Identify which cell holds the provided text, then report its [x, y] central coordinate. 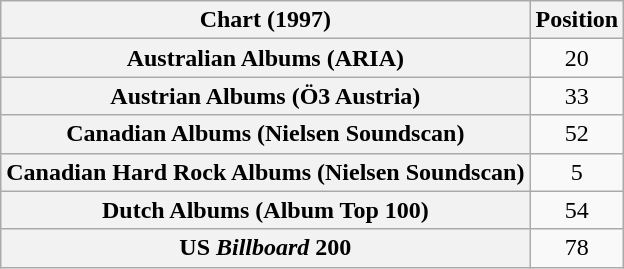
54 [577, 210]
Austrian Albums (Ö3 Austria) [266, 96]
52 [577, 134]
Chart (1997) [266, 20]
33 [577, 96]
Canadian Albums (Nielsen Soundscan) [266, 134]
78 [577, 248]
Canadian Hard Rock Albums (Nielsen Soundscan) [266, 172]
20 [577, 58]
US Billboard 200 [266, 248]
Australian Albums (ARIA) [266, 58]
Dutch Albums (Album Top 100) [266, 210]
Position [577, 20]
5 [577, 172]
